Provide the [x, y] coordinate of the cell's center where the given text is located.  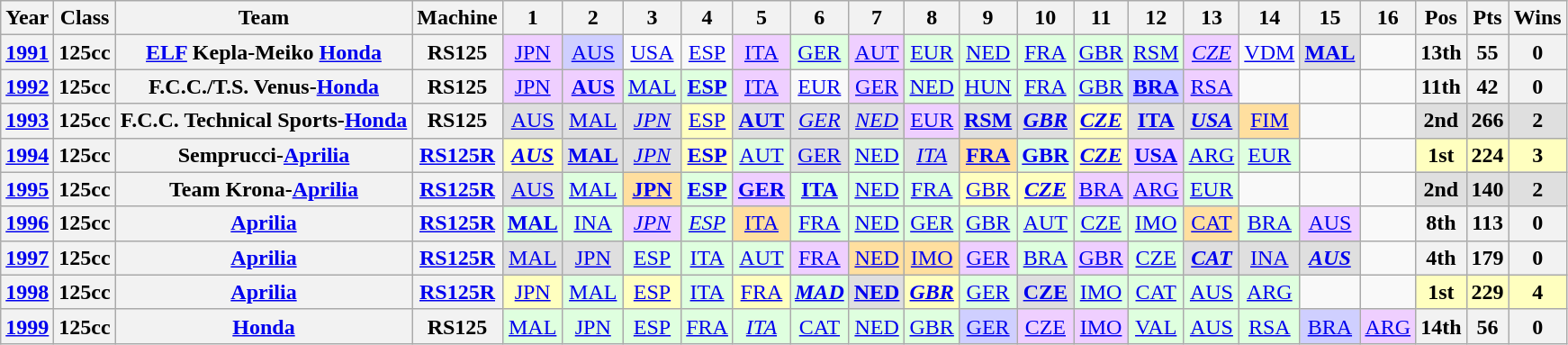
FIM [1269, 121]
1997 [27, 258]
229 [1487, 292]
ELF Kepla-Meiko Honda [264, 52]
Honda [264, 326]
1995 [27, 189]
224 [1487, 155]
10 [1046, 18]
Year [27, 18]
Pts [1487, 18]
F.C.C./T.S. Venus-Honda [264, 86]
Semprucci-Aprilia [264, 155]
55 [1487, 52]
113 [1487, 223]
4th [1441, 258]
8 [932, 18]
266 [1487, 121]
13th [1441, 52]
9 [987, 18]
VAL [1156, 326]
1999 [27, 326]
13 [1212, 18]
Machine [457, 18]
F.C.C. Technical Sports-Honda [264, 121]
140 [1487, 189]
16 [1388, 18]
8th [1441, 223]
Team [264, 18]
12 [1156, 18]
14 [1269, 18]
1 [533, 18]
MAD [820, 292]
1996 [27, 223]
Team Krona-Aprilia [264, 189]
1998 [27, 292]
1994 [27, 155]
15 [1330, 18]
Wins [1537, 18]
14th [1441, 326]
HUN [987, 86]
1991 [27, 52]
11th [1441, 86]
179 [1487, 258]
VDM [1269, 52]
7 [877, 18]
42 [1487, 86]
Class [85, 18]
5 [761, 18]
6 [820, 18]
1993 [27, 121]
Pos [1441, 18]
56 [1487, 326]
1992 [27, 86]
11 [1101, 18]
